Determine the [X, Y] coordinate at the center of the cell enclosing the given text.  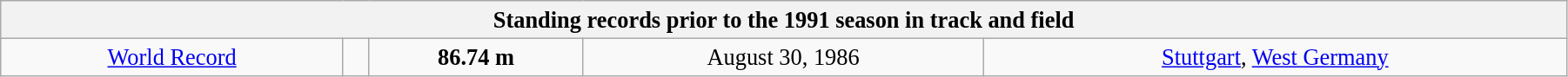
86.74 m [476, 57]
Standing records prior to the 1991 season in track and field [784, 19]
August 30, 1986 [783, 57]
World Record [172, 57]
Stuttgart, West Germany [1275, 57]
